Find where the given text appears and provide that cell's center as (X, Y) coordinate. 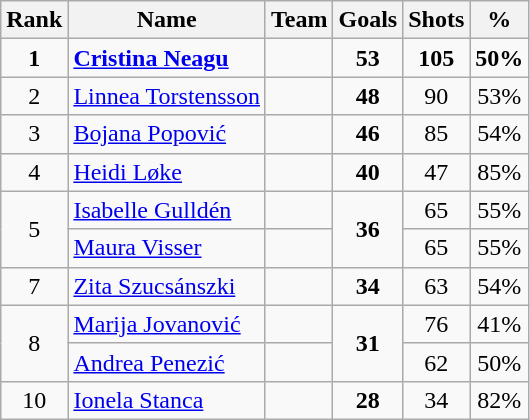
Andrea Penezić (167, 362)
Ionela Stanca (167, 400)
63 (436, 286)
Team (299, 20)
40 (368, 172)
41% (500, 324)
53 (368, 58)
Linnea Torstensson (167, 96)
Heidi Løke (167, 172)
46 (368, 134)
Marija Jovanović (167, 324)
Shots (436, 20)
8 (34, 343)
Rank (34, 20)
7 (34, 286)
28 (368, 400)
10 (34, 400)
62 (436, 362)
Goals (368, 20)
Bojana Popović (167, 134)
82% (500, 400)
Zita Szucsánszki (167, 286)
Cristina Neagu (167, 58)
90 (436, 96)
48 (368, 96)
% (500, 20)
36 (368, 229)
53% (500, 96)
47 (436, 172)
31 (368, 343)
Isabelle Gulldén (167, 210)
85% (500, 172)
2 (34, 96)
5 (34, 229)
1 (34, 58)
105 (436, 58)
Name (167, 20)
3 (34, 134)
76 (436, 324)
Maura Visser (167, 248)
85 (436, 134)
4 (34, 172)
